Scan for the cell matching the given text and deliver its [x, y] coordinate at center. 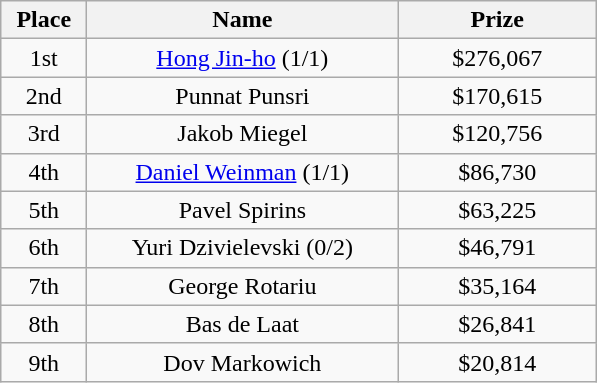
7th [44, 286]
Pavel Spirins [242, 210]
1st [44, 58]
$35,164 [498, 286]
Place [44, 20]
Daniel Weinman (1/1) [242, 172]
Prize [498, 20]
George Rotariu [242, 286]
Hong Jin-ho (1/1) [242, 58]
$86,730 [498, 172]
$20,814 [498, 362]
Jakob Miegel [242, 134]
8th [44, 324]
Bas de Laat [242, 324]
Name [242, 20]
6th [44, 248]
$276,067 [498, 58]
Punnat Punsri [242, 96]
Dov Markowich [242, 362]
4th [44, 172]
Yuri Dzivielevski (0/2) [242, 248]
3rd [44, 134]
9th [44, 362]
$26,841 [498, 324]
$46,791 [498, 248]
$63,225 [498, 210]
$120,756 [498, 134]
2nd [44, 96]
5th [44, 210]
$170,615 [498, 96]
